Capture the cell that displays the provided text and extract its [X, Y] central coordinate. 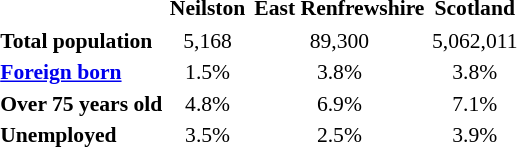
3.8% [339, 72]
1.5% [208, 72]
6.9% [339, 104]
5,168 [208, 40]
4.8% [208, 104]
89,300 [339, 40]
